From the cell containing the given text, extract its center point as (x, y) coordinate. 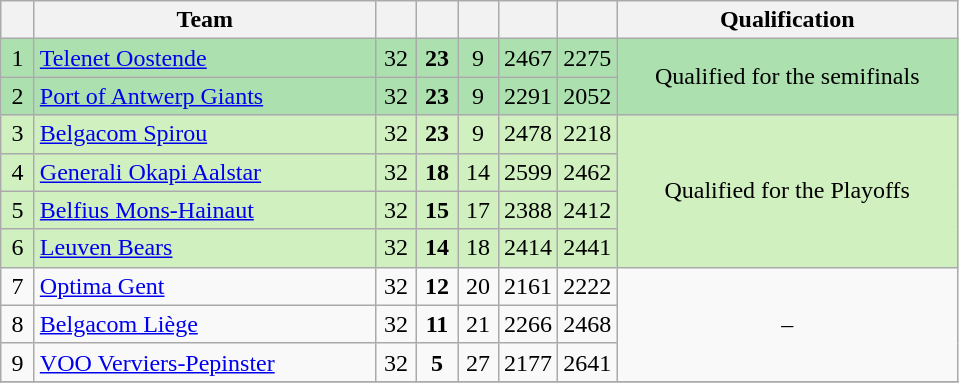
11 (436, 324)
Team (204, 20)
Generali Okapi Aalstar (204, 172)
7 (18, 286)
3 (18, 134)
1 (18, 58)
2468 (588, 324)
2441 (588, 248)
2275 (588, 58)
20 (478, 286)
Leuven Bears (204, 248)
6 (18, 248)
Qualification (788, 20)
Optima Gent (204, 286)
2052 (588, 96)
2414 (528, 248)
2478 (528, 134)
2388 (528, 210)
VOO Verviers-Pepinster (204, 362)
2467 (528, 58)
17 (478, 210)
Belgacom Spirou (204, 134)
4 (18, 172)
27 (478, 362)
2161 (528, 286)
Qualified for the Playoffs (788, 191)
2599 (528, 172)
Qualified for the semifinals (788, 77)
21 (478, 324)
2291 (528, 96)
Belfius Mons-Hainaut (204, 210)
8 (18, 324)
15 (436, 210)
2 (18, 96)
2462 (588, 172)
2222 (588, 286)
2412 (588, 210)
Port of Antwerp Giants (204, 96)
12 (436, 286)
Telenet Oostende (204, 58)
Belgacom Liège (204, 324)
2641 (588, 362)
– (788, 324)
2218 (588, 134)
2177 (528, 362)
2266 (528, 324)
